Pinpoint the cell where the given text exists, returning its (X, Y) midpoint coordinate. 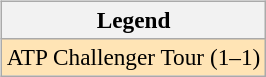
Legend (133, 20)
ATP Challenger Tour (1–1) (133, 57)
